Extract the (X, Y) coordinate from the center of the cell holding the provided text.  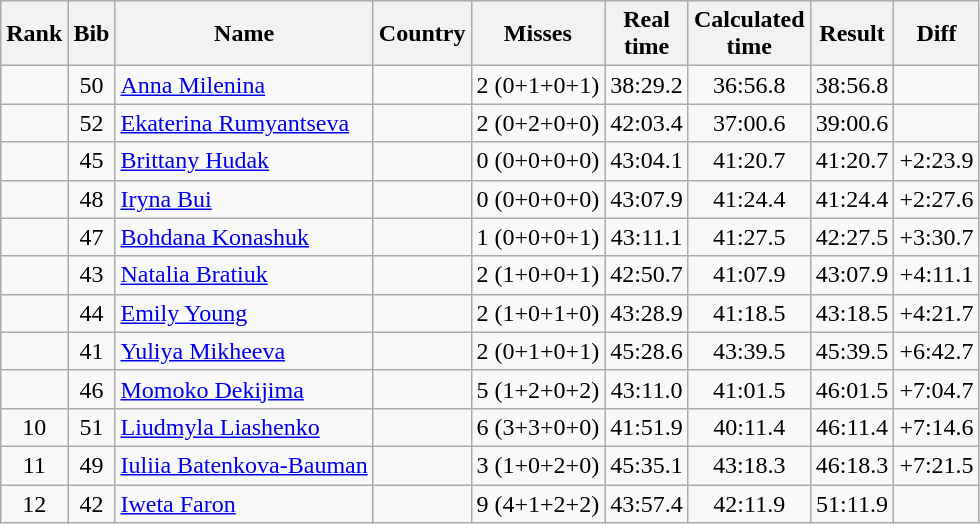
43:11.0 (647, 389)
Ekaterina Rumyantseva (244, 123)
6 (3+3+0+0) (538, 427)
Bohdana Konashuk (244, 237)
44 (92, 313)
45 (92, 161)
Iweta Faron (244, 503)
+7:21.5 (936, 465)
Liudmyla Liashenko (244, 427)
Yuliya Mikheeva (244, 351)
9 (4+1+2+2) (538, 503)
46:01.5 (852, 389)
2 (0+2+0+0) (538, 123)
Realtime (647, 34)
42 (92, 503)
+7:04.7 (936, 389)
41:51.9 (647, 427)
51 (92, 427)
+3:30.7 (936, 237)
41:01.5 (749, 389)
Calculatedtime (749, 34)
Bib (92, 34)
49 (92, 465)
5 (1+2+0+2) (538, 389)
1 (0+0+0+1) (538, 237)
2 (1+0+0+1) (538, 275)
40:11.4 (749, 427)
38:56.8 (852, 85)
Natalia Bratiuk (244, 275)
36:56.8 (749, 85)
43:18.3 (749, 465)
41:18.5 (749, 313)
42:50.7 (647, 275)
Iuliia Batenkova-Bauman (244, 465)
3 (1+0+2+0) (538, 465)
41:27.5 (749, 237)
39:00.6 (852, 123)
+4:21.7 (936, 313)
Name (244, 34)
46 (92, 389)
2 (1+0+1+0) (538, 313)
Emily Young (244, 313)
41 (92, 351)
43:28.9 (647, 313)
Momoko Dekijima (244, 389)
Anna Milenina (244, 85)
43:18.5 (852, 313)
52 (92, 123)
43:11.1 (647, 237)
12 (34, 503)
11 (34, 465)
50 (92, 85)
42:03.4 (647, 123)
Country (422, 34)
37:00.6 (749, 123)
+6:42.7 (936, 351)
38:29.2 (647, 85)
45:28.6 (647, 351)
46:11.4 (852, 427)
43:57.4 (647, 503)
Iryna Bui (244, 199)
Brittany Hudak (244, 161)
+7:14.6 (936, 427)
41:07.9 (749, 275)
42:27.5 (852, 237)
43 (92, 275)
Diff (936, 34)
45:35.1 (647, 465)
47 (92, 237)
Misses (538, 34)
43:04.1 (647, 161)
+2:27.6 (936, 199)
42:11.9 (749, 503)
+2:23.9 (936, 161)
Rank (34, 34)
48 (92, 199)
46:18.3 (852, 465)
45:39.5 (852, 351)
51:11.9 (852, 503)
43:39.5 (749, 351)
+4:11.1 (936, 275)
Result (852, 34)
10 (34, 427)
